Provide the [X, Y] coordinate of the cell's center where the given text is located.  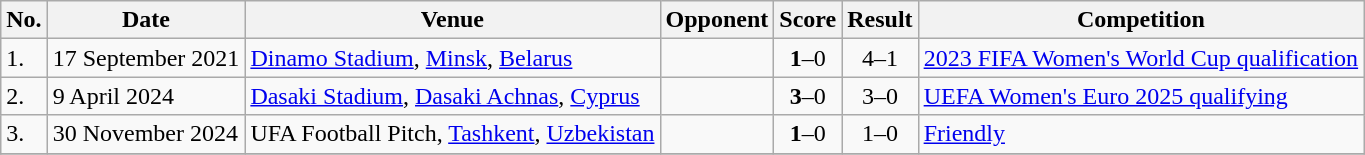
UFA Football Pitch, Tashkent, Uzbekistan [452, 134]
Score [808, 20]
Venue [452, 20]
9 April 2024 [146, 96]
Competition [1141, 20]
Friendly [1141, 134]
1. [24, 58]
Dasaki Stadium, Dasaki Achnas, Cyprus [452, 96]
2023 FIFA Women's World Cup qualification [1141, 58]
3. [24, 134]
Opponent [717, 20]
Dinamo Stadium, Minsk, Belarus [452, 58]
4–1 [880, 58]
30 November 2024 [146, 134]
17 September 2021 [146, 58]
UEFA Women's Euro 2025 qualifying [1141, 96]
Result [880, 20]
No. [24, 20]
Date [146, 20]
2. [24, 96]
